Find where the given text appears and provide that cell's center as (x, y) coordinate. 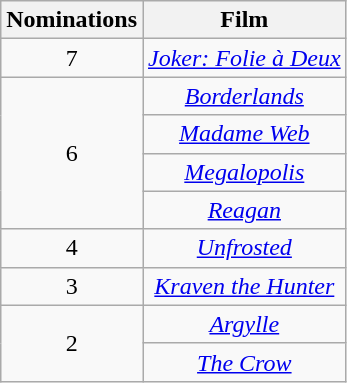
Borderlands (244, 96)
Madame Web (244, 134)
Film (244, 20)
Reagan (244, 210)
The Crow (244, 362)
2 (72, 343)
Unfrosted (244, 248)
4 (72, 248)
Megalopolis (244, 172)
7 (72, 58)
Joker: Folie à Deux (244, 58)
6 (72, 153)
3 (72, 286)
Kraven the Hunter (244, 286)
Nominations (72, 20)
Argylle (244, 324)
